Search for the cell housing the specified text and yield its (x, y) center coordinate. 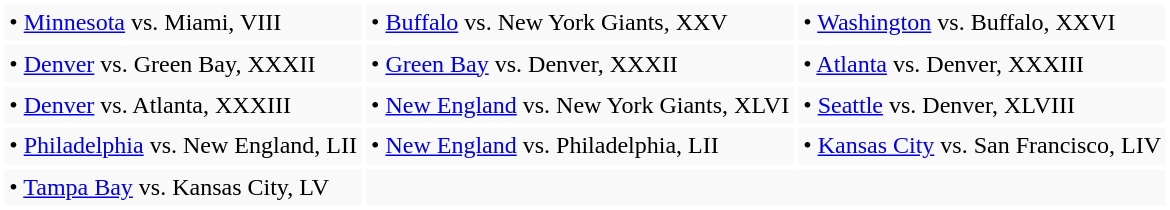
• Philadelphia vs. New England, LII (183, 146)
• New England vs. New York Giants, XLVI (580, 104)
• Buffalo vs. New York Giants, XXV (580, 22)
• Denver vs. Atlanta, XXXIII (183, 104)
• Kansas City vs. San Francisco, LIV (982, 146)
• New England vs. Philadelphia, LII (580, 146)
• Atlanta vs. Denver, XXXIII (982, 64)
• Minnesota vs. Miami, VIII (183, 22)
• Tampa Bay vs. Kansas City, LV (183, 186)
• Washington vs. Buffalo, XXVI (982, 22)
• Green Bay vs. Denver, XXXII (580, 64)
• Seattle vs. Denver, XLVIII (982, 104)
• Denver vs. Green Bay, XXXII (183, 64)
